From the cell containing the given text, extract its center point as (x, y) coordinate. 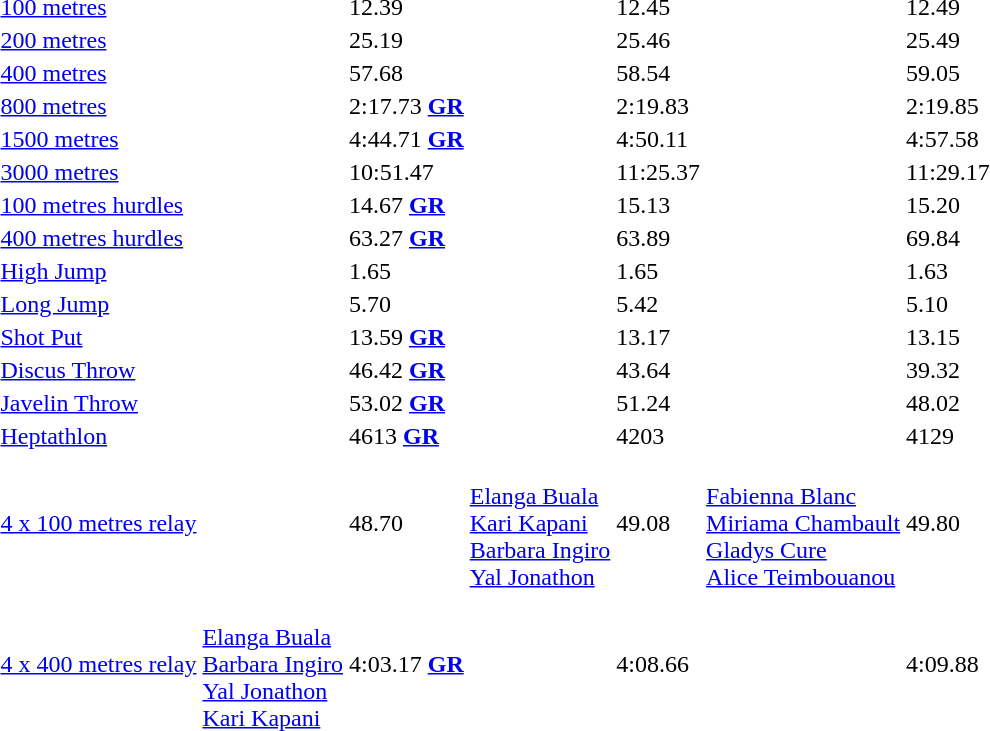
Elanga Buala Kari Kapani Barbara Ingiro Yal Jonathon (540, 523)
10:51.47 (407, 172)
13.59 GR (407, 337)
25.19 (407, 40)
4613 GR (407, 436)
11:25.37 (658, 172)
4:44.71 GR (407, 139)
63.27 GR (407, 238)
49.08 (658, 523)
43.64 (658, 370)
2:17.73 GR (407, 106)
58.54 (658, 73)
51.24 (658, 403)
48.70 (407, 523)
4:50.11 (658, 139)
57.68 (407, 73)
25.46 (658, 40)
15.13 (658, 205)
53.02 GR (407, 403)
46.42 GR (407, 370)
63.89 (658, 238)
4203 (658, 436)
Fabienna Blanc Miriama Chambault Gladys Cure Alice Teimbouanou (804, 523)
2:19.83 (658, 106)
5.70 (407, 304)
14.67 GR (407, 205)
5.42 (658, 304)
13.17 (658, 337)
